From the cell containing the given text, extract its center point as [X, Y] coordinate. 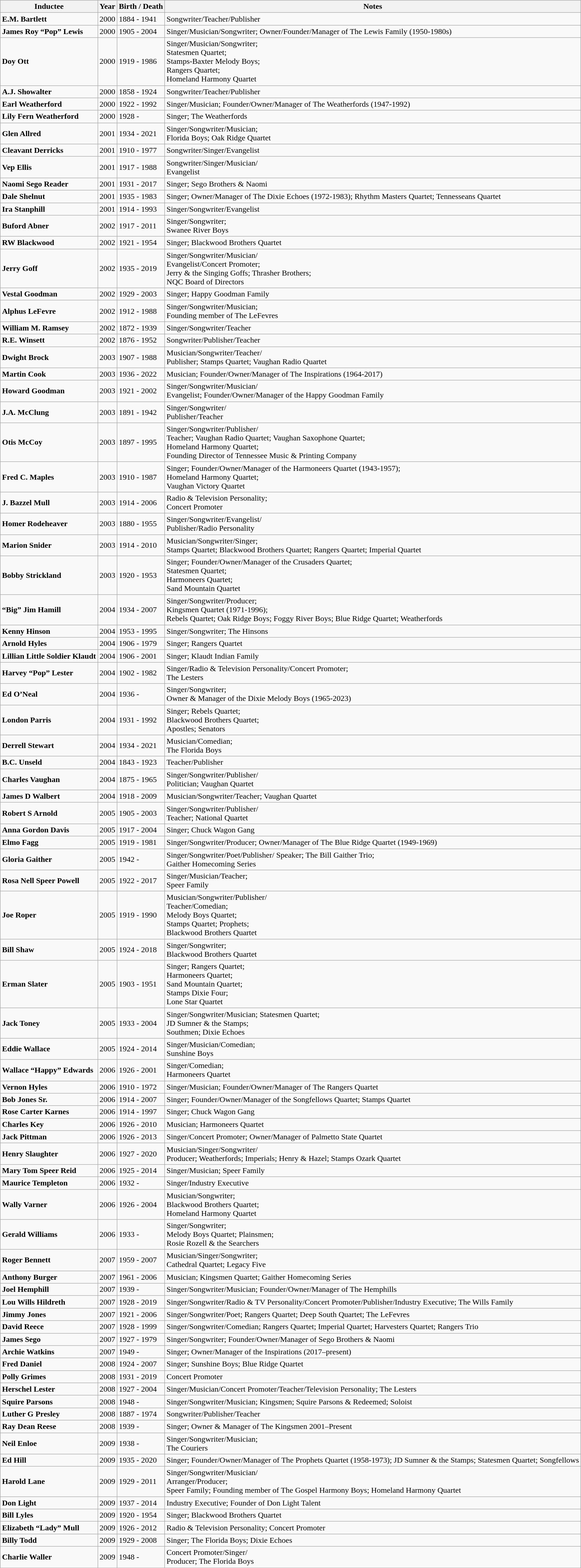
James D Walbert [49, 796]
1936 - 2022 [141, 374]
E.M. Bartlett [49, 19]
Luther G Presley [49, 1414]
Singer; Sego Brothers & Naomi [373, 184]
Vernon Hyles [49, 1087]
1928 - [141, 116]
Homer Rodeheaver [49, 524]
Erman Slater [49, 984]
1931 - 2017 [141, 184]
James Sego [49, 1339]
Rose Carter Karnes [49, 1112]
Musician; Founder/Owner/Manager of The Inspirations (1964-2017) [373, 374]
1959 - 2007 [141, 1260]
1876 - 1952 [141, 340]
Singer/Songwriter/Evangelist/Publisher/Radio Personality [373, 524]
Charles Key [49, 1124]
Elmo Fagg [49, 842]
Singer/Songwriter/Evangelist [373, 209]
Singer; Rebels Quartet;Blackwood Brothers Quartet;Apostles; Senators [373, 720]
Singer/Songwriter/Publisher/Teacher; National Quartet [373, 813]
J.A. McClung [49, 412]
1926 - 2012 [141, 1528]
Singer/Songwriter; Founder/Owner/Manager of Sego Brothers & Naomi [373, 1339]
Squire Parsons [49, 1401]
Wally Varner [49, 1204]
Wallace “Happy” Edwards [49, 1070]
Musician/Songwriter/Singer;Stamps Quartet; Blackwood Brothers Quartet; Rangers Quartet; Imperial Quartet [373, 545]
1924 - 2014 [141, 1049]
1929 - 2003 [141, 294]
Singer/Industry Executive [373, 1183]
Henry Slaughter [49, 1154]
1902 - 1982 [141, 673]
Singer/Songwriter/Poet/Publisher/ Speaker; The Bill Gaither Trio;Gaither Homecoming Series [373, 859]
Singer/Songwriter/Musician; Statesmen Quartet;JD Sumner & the Stamps;Southmen; Dixie Echoes [373, 1023]
1927 - 2020 [141, 1154]
Eddie Wallace [49, 1049]
1914 - 1997 [141, 1112]
Musician/Singer/Songwriter;Cathedral Quartet; Legacy Five [373, 1260]
Ed Hill [49, 1460]
Buford Abner [49, 226]
Concert Promoter/Singer/Producer; The Florida Boys [373, 1557]
Dwight Brock [49, 357]
1926 - 2004 [141, 1204]
Musician/Singer/Songwriter/Producer; Weatherfords; Imperials; Henry & Hazel; Stamps Ozark Quartet [373, 1154]
1917 - 2004 [141, 830]
1891 - 1942 [141, 412]
1929 - 2008 [141, 1540]
1953 - 1995 [141, 631]
Ray Dean Reese [49, 1426]
1914 - 2006 [141, 503]
Vep Ellis [49, 167]
Industry Executive; Founder of Don Light Talent [373, 1503]
1933 - [141, 1235]
Singer/Comedian;Harmoneers Quartet [373, 1070]
Musician/Songwriter/Teacher/Publisher; Stamps Quartet; Vaughan Radio Quartet [373, 357]
Jack Toney [49, 1023]
Singer/Radio & Television Personality/Concert Promoter;The Lesters [373, 673]
Singer/Songwriter;Melody Boys Quartet; Plainsmen;Rosie Rozell & the Searchers [373, 1235]
Singer/Songwriter/Publisher/Politician; Vaughan Quartet [373, 779]
Bill Lyles [49, 1515]
Singer/Songwriter/Producer; Owner/Manager of The Blue Ridge Quartet (1949-1969) [373, 842]
1905 - 2004 [141, 31]
1949 - [141, 1352]
Singer/Musician/Songwriter;Statesmen Quartet;Stamps-Baxter Melody Boys;Rangers Quartet;Homeland Harmony Quartet [373, 62]
Singer/Songwriter; The Hinsons [373, 631]
J. Bazzel Mull [49, 503]
Singer/Songwriter;Owner & Manager of the Dixie Melody Boys (1965-2023) [373, 694]
Notes [373, 7]
R.E. Winsett [49, 340]
Jimmy Jones [49, 1314]
Singer/Songwriter/Poet; Rangers Quartet; Deep South Quartet; The LeFevres [373, 1314]
1917 - 2011 [141, 226]
Singer; Klaudt Indian Family [373, 656]
1906 - 2001 [141, 656]
Singer; Owner & Manager of The Kingsmen 2001–Present [373, 1426]
Radio & Television Personality;Concert Promoter [373, 503]
Howard Goodman [49, 391]
1880 - 1955 [141, 524]
Doy Ott [49, 62]
1912 - 1988 [141, 311]
Lily Fern Weatherford [49, 116]
Anna Gordon Davis [49, 830]
Lou Wills Hildreth [49, 1302]
1884 - 1941 [141, 19]
1922 - 1992 [141, 104]
1933 - 2004 [141, 1023]
Don Light [49, 1503]
1918 - 2009 [141, 796]
Singer/Songwriter;Blackwood Brothers Quartet [373, 950]
Fred C. Maples [49, 477]
David Reece [49, 1327]
Singer/Musician; Speer Family [373, 1170]
1931 - 2019 [141, 1377]
1897 - 1995 [141, 442]
Derrell Stewart [49, 745]
1935 - 2020 [141, 1460]
Concert Promoter [373, 1377]
Bill Shaw [49, 950]
Naomi Sego Reader [49, 184]
Birth / Death [141, 7]
1931 - 1992 [141, 720]
Singer/Songwriter/Comedian; Rangers Quartet; Imperial Quartet; Harvesters Quartet; Rangers Trio [373, 1327]
1926 - 2001 [141, 1070]
Maurice Templeton [49, 1183]
Lillian Little Soldier Klaudt [49, 656]
Singer/Musician/Songwriter; Owner/Founder/Manager of The Lewis Family (1950-1980s) [373, 31]
1903 - 1951 [141, 984]
Singer/Songwriter/Musician; Founder/Owner/Manager of The Hemphills [373, 1290]
James Roy “Pop” Lewis [49, 31]
Vestal Goodman [49, 294]
Singer/Concert Promoter; Owner/Manager of Palmetto State Quartet [373, 1137]
Harold Lane [49, 1482]
“Big” Jim Hamill [49, 610]
Songwriter/Singer/Evangelist [373, 150]
1936 - [141, 694]
1921 - 2006 [141, 1314]
1906 - 1979 [141, 644]
Singer; Founder/Owner/Manager of the Songfellows Quartet; Stamps Quartet [373, 1099]
1843 - 1923 [141, 762]
Musician/Songwriter/Publisher/Teacher/Comedian;Melody Boys Quartet;Stamps Quartet; Prophets;Blackwood Brothers Quartet [373, 915]
Herschel Lester [49, 1389]
1935 - 2019 [141, 268]
Elizabeth “Lady” Mull [49, 1528]
1910 - 1977 [141, 150]
Singer/Musician/Concert Promoter/Teacher/Television Personality; The Lesters [373, 1389]
1907 - 1988 [141, 357]
1938 - [141, 1443]
Charlie Waller [49, 1557]
1910 - 1972 [141, 1087]
1920 - 1954 [141, 1515]
Marion Snider [49, 545]
Joe Roper [49, 915]
1921 - 1954 [141, 243]
1927 - 1979 [141, 1339]
1914 - 2010 [141, 545]
Inductee [49, 7]
1925 - 2014 [141, 1170]
Singer; Owner/Manager of The Dixie Echoes (1972-1983); Rhythm Masters Quartet; Tennesseans Quartet [373, 196]
Singer/Songwriter/Teacher [373, 328]
1872 - 1939 [141, 328]
Musician; Harmoneers Quartet [373, 1124]
Ed O’Neal [49, 694]
Musician/Songwriter/Teacher; Vaughan Quartet [373, 796]
Singer/Songwriter;Swanee River Boys [373, 226]
Singer; Rangers Quartet;Harmoneers Quartet;Sand Mountain Quartet;Stamps Dixie Four;Lone Star Quartet [373, 984]
William M. Ramsey [49, 328]
Anthony Burger [49, 1277]
1924 - 2018 [141, 950]
Polly Grimes [49, 1377]
1914 - 2007 [141, 1099]
Harvey “Pop” Lester [49, 673]
Singer/Songwriter/Musician/Evangelist/Concert Promoter;Jerry & the Singing Goffs; Thrasher Brothers;NQC Board of Directors [373, 268]
Singer; Founder/Owner/Manager of the Crusaders Quartet;Statesmen Quartet;Harmoneers Quartet;Sand Mountain Quartet [373, 575]
Jerry Goff [49, 268]
Earl Weatherford [49, 104]
Neil Enloe [49, 1443]
1929 - 2011 [141, 1482]
Singer/Musician; Founder/Owner/Manager of The Weatherfords (1947-1992) [373, 104]
Dale Shelnut [49, 196]
Singer; Founder/Owner/Manager of the Harmoneers Quartet (1943-1957);Homeland Harmony Quartet;Vaughan Victory Quartet [373, 477]
1928 - 1999 [141, 1327]
1910 - 1987 [141, 477]
Joel Hemphill [49, 1290]
Singer; Owner/Manager of the Inspirations (2017–present) [373, 1352]
Singer/Songwriter/Musician;Founding member of The LeFevres [373, 311]
1922 - 2017 [141, 881]
Singer/Songwriter/Publisher/Teacher [373, 412]
Singer/Songwriter/Musician; Kingsmen; Squire Parsons & Redeemed; Soloist [373, 1401]
Alphus LeFevre [49, 311]
1920 - 1953 [141, 575]
1919 - 1986 [141, 62]
Rosa Nell Speer Powell [49, 881]
Mary Tom Speer Reid [49, 1170]
Roger Bennett [49, 1260]
London Parris [49, 720]
Teacher/Publisher [373, 762]
1942 - [141, 859]
Otis McCoy [49, 442]
Gerald Williams [49, 1235]
1928 - 2019 [141, 1302]
Songwriter/Singer/Musician/Evangelist [373, 167]
Singer/Songwriter/Producer;Kingsmen Quartet (1971-1996);Rebels Quartet; Oak Ridge Boys; Foggy River Boys; Blue Ridge Quartet; Weatherfords [373, 610]
Glen Allred [49, 134]
Singer; The Weatherfords [373, 116]
Singer/Musician/Teacher;Speer Family [373, 881]
1926 - 2010 [141, 1124]
B.C. Unseld [49, 762]
1917 - 1988 [141, 167]
Jack Pittman [49, 1137]
Archie Watkins [49, 1352]
RW Blackwood [49, 243]
Singer/Musician; Founder/Owner/Manager of The Rangers Quartet [373, 1087]
1887 - 1974 [141, 1414]
Singer; Happy Goodman Family [373, 294]
1919 - 1981 [141, 842]
Musician/Songwriter;Blackwood Brothers Quartet;Homeland Harmony Quartet [373, 1204]
1926 - 2013 [141, 1137]
1927 - 2004 [141, 1389]
1937 - 2014 [141, 1503]
Radio & Television Personality; Concert Promoter [373, 1528]
Singer; Founder/Owner/Manager of The Prophets Quartet (1958-1973); JD Sumner & the Stamps; Statesmen Quartet; Songfellows [373, 1460]
1919 - 1990 [141, 915]
1924 - 2007 [141, 1364]
1914 - 1993 [141, 209]
Bob Jones Sr. [49, 1099]
1932 - [141, 1183]
Singer/Songwriter/Radio & TV Personality/Concert Promoter/Publisher/Industry Executive; The Wills Family [373, 1302]
Arnold Hyles [49, 644]
1921 - 2002 [141, 391]
Singer/Songwriter/Musician;The Couriers [373, 1443]
Singer/Songwriter/Musician;Florida Boys; Oak Ridge Quartet [373, 134]
Charles Vaughan [49, 779]
Singer/Musician/Comedian;Sunshine Boys [373, 1049]
1935 - 1983 [141, 196]
A.J. Showalter [49, 92]
Gloria Gaither [49, 859]
Singer; The Florida Boys; Dixie Echoes [373, 1540]
Musician; Kingsmen Quartet; Gaither Homecoming Series [373, 1277]
1875 - 1965 [141, 779]
Billy Todd [49, 1540]
Musician/Comedian;The Florida Boys [373, 745]
1905 - 2003 [141, 813]
Kenny Hinson [49, 631]
Singer/Songwriter/Musician/Arranger/Producer;Speer Family; Founding member of The Gospel Harmony Boys; Homeland Harmony Quartet [373, 1482]
Ira Stanphill [49, 209]
Cleavant Derricks [49, 150]
Bobby Strickland [49, 575]
1961 - 2006 [141, 1277]
1858 - 1924 [141, 92]
Year [107, 7]
Martin Cook [49, 374]
1934 - 2007 [141, 610]
Fred Daniel [49, 1364]
Singer; Rangers Quartet [373, 644]
Singer/Songwriter/Musician/Evangelist; Founder/Owner/Manager of the Happy Goodman Family [373, 391]
Robert S Arnold [49, 813]
Singer; Sunshine Boys; Blue Ridge Quartet [373, 1364]
